Search for the cell housing the specified text and yield its [x, y] center coordinate. 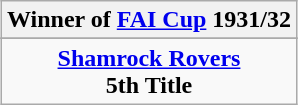
Shamrock Rovers5th Title [148, 72]
Winner of FAI Cup 1931/32 [148, 20]
